Locate the cell with the specified text and output its [X, Y] center coordinate. 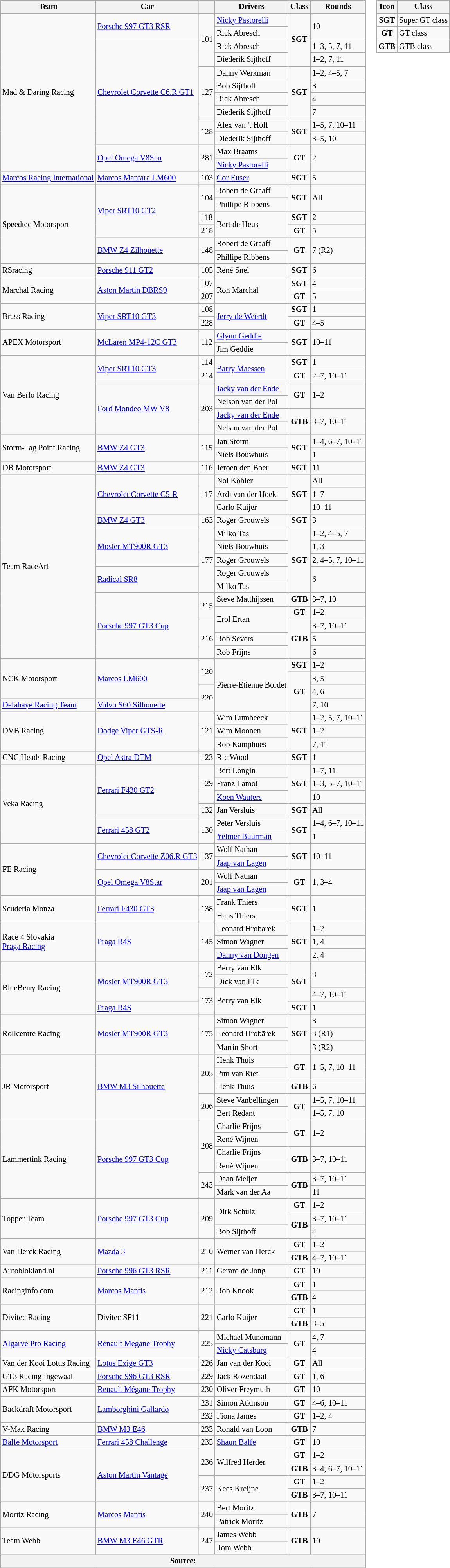
Mark van der Aa [252, 1192]
Racinginfo.com [48, 1291]
3–5 [338, 1324]
172 [207, 975]
3 (R2) [338, 1047]
Erol Ertan [252, 619]
128 [207, 132]
173 [207, 1001]
Team RaceArt [48, 567]
Mad & Daring Racing [48, 92]
114 [207, 362]
Aston Martin Vantage [147, 1475]
Balfe Motorsport [48, 1442]
Marcos Mantara LM600 [147, 178]
Van Herck Racing [48, 1251]
Mazda 3 [147, 1251]
163 [207, 520]
Rounds [338, 7]
Algarve Pro Racing [48, 1344]
148 [207, 250]
208 [207, 1146]
Michael Munemann [252, 1337]
Hans Thiers [252, 916]
Moritz Racing [48, 1514]
243 [207, 1186]
Marcos Racing International [48, 178]
Werner van Herck [252, 1251]
Rob Frijns [252, 652]
207 [207, 297]
Bert Redant [252, 1113]
Lotus Exige GT3 [147, 1363]
103 [207, 178]
Wim Moonen [252, 731]
Race 4 Slovakia Praga Racing [48, 942]
201 [207, 883]
Ferrari 458 Challenge [147, 1442]
117 [207, 494]
Radical SR8 [147, 580]
105 [207, 270]
230 [207, 1390]
BMW M3 E46 GTR [147, 1541]
Alex van 't Hoff [252, 126]
Daan Meijer [252, 1179]
Leonard Hrobārek [252, 1034]
236 [207, 1462]
Ric Wood [252, 758]
Wim Lumbeeck [252, 718]
Marchal Racing [48, 290]
Ardi van der Hoek [252, 494]
7, 10 [338, 705]
Jeroen den Boer [252, 468]
Cor Euser [252, 178]
7, 11 [338, 744]
Van Berlo Racing [48, 395]
1–2, 5, 7, 10–11 [338, 718]
7 (R2) [338, 250]
145 [207, 942]
1, 3 [338, 547]
Tom Webb [252, 1548]
Patrick Moritz [252, 1521]
221 [207, 1317]
Porsche 911 GT2 [147, 270]
1–3, 5, 7, 11 [338, 47]
Jerry de Weerdt [252, 316]
Franz Lamot [252, 784]
1, 4 [338, 942]
Steve Vanbellingen [252, 1100]
Divitec SF11 [147, 1317]
212 [207, 1291]
120 [207, 671]
Yelmer Buurman [252, 837]
Veka Racing [48, 804]
Oliver Freymuth [252, 1390]
Viper SRT10 GT2 [147, 211]
1–2, 4 [338, 1416]
AFK Motorsport [48, 1390]
Jan Versluis [252, 810]
2, 4–5, 7, 10–11 [338, 560]
Pim van Riet [252, 1074]
218 [207, 231]
1–3, 5–7, 10–11 [338, 784]
233 [207, 1429]
Autoblokland.nl [48, 1271]
Rob Severs [252, 639]
Speedtec Motorsport [48, 224]
Van der Kooi Lotus Racing [48, 1363]
Volvo S60 Silhouette [147, 705]
RSracing [48, 270]
Lammertink Racing [48, 1159]
203 [207, 409]
1–5, 7, 10 [338, 1113]
Shaun Balfe [252, 1442]
FE Racing [48, 870]
René Snel [252, 270]
1, 3–4 [338, 883]
APEX Motorsport [48, 343]
Chevrolet Corvette C5-R [147, 494]
Bert Moritz [252, 1508]
281 [207, 158]
4, 7 [338, 1337]
231 [207, 1403]
1, 6 [338, 1377]
229 [207, 1377]
4–6, 10–11 [338, 1403]
Jan van der Kooi [252, 1363]
Aston Martin DBRS9 [147, 290]
2–7, 10–11 [338, 376]
Lamborghini Gallardo [147, 1410]
Danny van Dongen [252, 955]
Steve Matthijssen [252, 599]
137 [207, 856]
Opel Astra DTM [147, 758]
4–5 [338, 323]
Rob Kamphues [252, 744]
Simon Atkinson [252, 1403]
BMW M3 E46 [147, 1429]
225 [207, 1344]
112 [207, 343]
215 [207, 606]
Ferrari 458 GT2 [147, 830]
Marcos LM600 [147, 679]
Jack Rozendaal [252, 1377]
GT3 Racing Ingewaal [48, 1377]
Ron Marchal [252, 290]
Koen Wauters [252, 797]
Chevrolet Corvette C6.R GT1 [147, 92]
Martin Short [252, 1047]
Ford Mondeo MW V8 [147, 409]
104 [207, 198]
232 [207, 1416]
James Webb [252, 1535]
Barry Maessen [252, 369]
Nicky Catsburg [252, 1350]
Frank Thiers [252, 902]
116 [207, 468]
Ferrari F430 GT3 [147, 909]
3–5, 10 [338, 139]
235 [207, 1442]
CNC Heads Racing [48, 758]
Bert Longin [252, 771]
1–7 [338, 494]
121 [207, 731]
Super GT class [423, 20]
Chevrolet Corvette Z06.R GT3 [147, 856]
Ronald van Loon [252, 1429]
Source: [183, 1561]
177 [207, 560]
3–7, 10 [338, 599]
V-Max Racing [48, 1429]
206 [207, 1107]
4, 6 [338, 692]
Bert de Heus [252, 224]
Glynn Geddie [252, 336]
Topper Team [48, 1219]
DDG Motorsports [48, 1475]
DVB Racing [48, 731]
Dirk Schulz [252, 1212]
Storm-Tag Point Racing [48, 448]
BMW M3 Silhouette [147, 1087]
Fiona James [252, 1416]
209 [207, 1219]
226 [207, 1363]
Rob Knook [252, 1291]
Icon [387, 7]
2, 4 [338, 955]
Jan Storm [252, 441]
Divitec Racing [48, 1317]
115 [207, 448]
214 [207, 376]
240 [207, 1514]
Nol Köhler [252, 481]
3–4, 6–7, 10–11 [338, 1469]
175 [207, 1034]
Danny Werkman [252, 73]
Drivers [252, 7]
Gerard de Jong [252, 1271]
Rollcentre Racing [48, 1034]
3 (R1) [338, 1034]
Backdraft Motorsport [48, 1410]
Dodge Viper GTS-R [147, 731]
1–2, 7, 11 [338, 59]
McLaren MP4-12C GT3 [147, 343]
Jim Geddie [252, 349]
DB Motorsport [48, 468]
247 [207, 1541]
Brass Racing [48, 316]
Kees Kreijne [252, 1489]
1–7, 11 [338, 771]
Wilfred Herder [252, 1462]
123 [207, 758]
237 [207, 1489]
118 [207, 218]
3, 5 [338, 679]
Leonard Hrobarek [252, 929]
Porsche 997 GT3 RSR [147, 27]
GT class [423, 33]
216 [207, 639]
Scuderia Monza [48, 909]
Pierre-Etienne Bordet [252, 685]
101 [207, 40]
108 [207, 310]
Max Braams [252, 152]
130 [207, 830]
211 [207, 1271]
Team [48, 7]
127 [207, 92]
129 [207, 784]
228 [207, 323]
BMW Z4 Zilhouette [147, 250]
Delahaye Racing Team [48, 705]
GTB class [423, 47]
Dick van Elk [252, 981]
Ferrari F430 GT2 [147, 790]
132 [207, 810]
138 [207, 909]
Peter Versluis [252, 823]
205 [207, 1074]
JR Motorsport [48, 1087]
210 [207, 1251]
Car [147, 7]
NCK Motorsport [48, 679]
107 [207, 283]
Team Webb [48, 1541]
BlueBerry Racing [48, 988]
220 [207, 698]
